Output the (X, Y) coordinate of the center of the cell containing the given text.  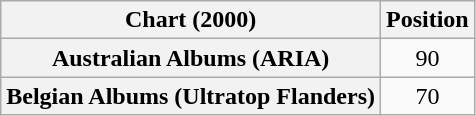
70 (428, 96)
Chart (2000) (191, 20)
Australian Albums (ARIA) (191, 58)
90 (428, 58)
Position (428, 20)
Belgian Albums (Ultratop Flanders) (191, 96)
